Return [X, Y] of the center of cell containing provided text 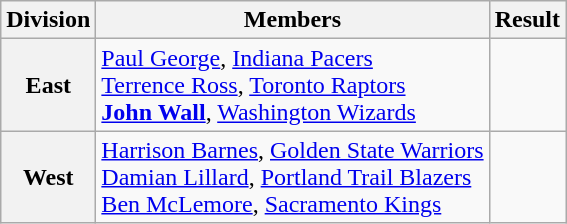
Paul George, Indiana PacersTerrence Ross, Toronto RaptorsJohn Wall, Washington Wizards [292, 85]
Division [48, 20]
East [48, 85]
Harrison Barnes, Golden State WarriorsDamian Lillard, Portland Trail BlazersBen McLemore, Sacramento Kings [292, 177]
Members [292, 20]
Result [527, 20]
West [48, 177]
